Locate the cell with the specified text and output its (X, Y) center coordinate. 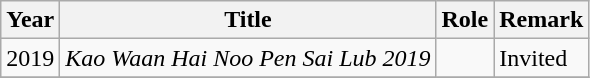
2019 (30, 58)
Invited (542, 58)
Kao Waan Hai Noo Pen Sai Lub 2019 (248, 58)
Title (248, 20)
Year (30, 20)
Remark (542, 20)
Role (465, 20)
